Capture the cell that displays the provided text and extract its (x, y) central coordinate. 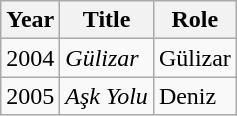
Year (30, 20)
Role (194, 20)
2004 (30, 58)
Deniz (194, 96)
Aşk Yolu (107, 96)
Title (107, 20)
2005 (30, 96)
